Pinpoint the cell where the given text exists, returning its [X, Y] midpoint coordinate. 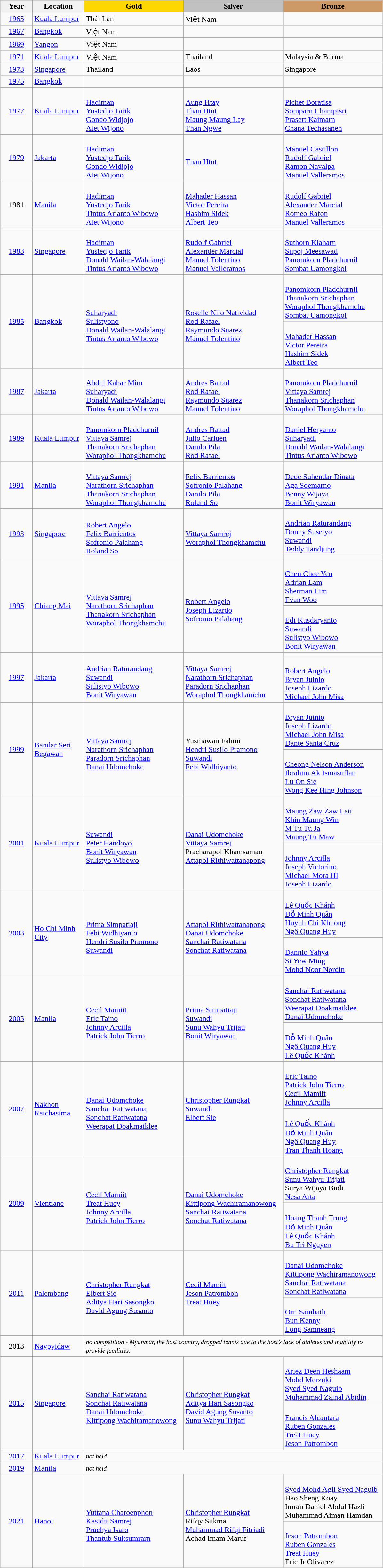
Suthorn Klaharn Supoj Meesawad Panomkorn Pladchurnil Sombat Uamongkol [333, 251]
Lê Quốc Khánh Đỗ Minh Quân Ngô Quang Huy Tran Thanh Hoang [333, 1132]
Silver [234, 6]
Roselle Nilo Natividad Rod Rafael Raymundo Suarez Manuel Tolentino [234, 321]
1971 [17, 57]
1965 [17, 19]
Andrian Raturandang Donny Susetyo Suwandi Teddy Tandjung [333, 532]
Pichet Boratisa Somparn Champisri Prasert Kaimarn Chana Techasanen [333, 111]
Prima Simpatiaji Febi Widhiyanto Hendri Susilo Pramono Suwandi [134, 933]
Bronze [333, 6]
2017 [17, 1456]
1967 [17, 31]
Ho Chi Minh City [58, 933]
Panomkorn Pladchurnil Thanakorn Srichaphan Woraphol Thongkhamchu Sombat Uamongkol [333, 298]
2015 [17, 1403]
Robert Angelo Joseph Lizardo Sofronio Palahang [234, 606]
Gold [134, 6]
Suwandi Peter Handoyo Bonit Wiryawan Sulistyo Wibowo [134, 843]
1999 [17, 749]
Daniel Heryanto Suharyadi Donald Wailan-Walalangi Tintus Arianto Wibowo [333, 438]
Attapol Rithiwattanapong Danai Udomchoke Sanchai Ratiwatana Sonchat Ratiwatana [234, 933]
Naypyidaw [58, 1346]
Hadiman Yustedjo Tarik Tintus Arianto Wibowo Atet Wijono [134, 204]
Yusmawan Fahmi Hendri Susilo Pramono Suwandi Febi Widhiyanto [234, 749]
Rudolf Gabriel Alexander Marcial Manuel Tolentino Manuel Valleramos [234, 251]
1991 [17, 485]
Sanchai Ratiwatana Sonchat Ratiwatana Weerapat Doakmaiklee Danai Udomchoke [333, 999]
1983 [17, 251]
2005 [17, 1018]
1993 [17, 534]
Hadiman Yustedjo Tarik Donald Wailan-Walalangi Tintus Arianto Wibowo [134, 251]
2009 [17, 1204]
Cecil Mamiit Jeson Patrombon Treat Huey [234, 1293]
Bryan Juinio Joseph Lizardo Michael John Misa Dante Santa Cruz [333, 726]
Robert Angelo Felix Barrientos Sofronio Palahang Roland So [134, 534]
Chiang Mai [58, 606]
no competition - Myanmar, the host country, dropped tennis due to the host’s lack of athletes and inability to provide facilities. [234, 1346]
1989 [17, 438]
Abdul Kahar Mim Suharyadi Donald Wailan-Walalangi Tintus Arianto Wibowo [134, 392]
Laos [234, 69]
1981 [17, 204]
Francis Alcantara Ruben Gonzales Treat Huey Jeson Patrombon [333, 1426]
Palembang [58, 1293]
Hoang Thanh Trung Đỗ Minh Quân Lê Quốc Khánh Bu Tri Nguyen [333, 1227]
Christopher RungkatRifqy SukmaMuhammad Rifqi Fitriadi Achad Imam Maruf [234, 1521]
Ariez Deen Heshaam Mohd Merzuki Syed Syed Naguib Muhammad Zainal Abidin [333, 1380]
Malaysia & Burma [333, 57]
Rudolf Gabriel Alexander Marcial Romeo Rafon Manuel Valleramos [333, 204]
1973 [17, 69]
Andrian Raturandang Suwandi Sulistyo Wibowo Bonit Wiryawan [134, 678]
Syed Mohd Agil Syed NaguibHao Sheng KoayImran Daniel Abdul HazliMuhammad Aiman Hamdan [333, 1498]
2019 [17, 1468]
Danai Udomchoke Vittaya Samrej Pracharapol Khamsaman Attapol Rithiwattanapong [234, 843]
1995 [17, 606]
Cheong Nelson Anderson Ibrahim Ak Ismasuflan Lu On Sie Wong Kee Hing Johnson [333, 773]
Thái Lan [134, 19]
2001 [17, 843]
Lê Quốc Khánh Đỗ Minh Quân Huynh Chi Khuong Ngô Quang Huy [333, 913]
Chen Chee Yen Adrian Lam Sherman Lim Evan Woo [333, 582]
Cecil Mamiit Eric Taino Johnny Arcilla Patrick John Tierro [134, 1018]
Andres Battad Rod Rafael Raymundo Suarez Manuel Tolentino [234, 392]
Johnny Arcilla Joseph Victorino Michael Mora III Joseph Lizardo [333, 866]
1985 [17, 321]
Than Htut [234, 158]
Cecil Mamiit Treat Huey Johnny Arcilla Patrick John Tierro [134, 1204]
2011 [17, 1293]
Robert Angelo Bryan Juinio Joseph Lizardo Michael John Misa [333, 679]
1975 [17, 81]
Manuel Castillon Rudolf Gabriel Ramon Navalpa Manuel Valleramos [333, 158]
1979 [17, 158]
Edi Kusdaryanto Suwandi Sulistyo Wibowo Bonit Wiryawan [333, 629]
Suharyadi Sulistyono Donald Wailan-Walalangi Tintus Arianto Wibowo [134, 321]
Hanoi [58, 1521]
Bandar Seri Begawan [58, 749]
1977 [17, 111]
1969 [17, 44]
Christopher Rungkat Elbert Sie Aditya Hari Sasongko David Agung Susanto [134, 1293]
Vientiane [58, 1204]
Vittaya Samrej Woraphol Thongkhamchu [234, 534]
Vittaya Samrej Narathorn Srichaphan Paradorn Srichaphan Woraphol Thongkhamchu [234, 678]
2003 [17, 933]
Orn Sambath Bun Kenny Long Samneang [333, 1316]
2007 [17, 1109]
Eric Taino Patrick John Tierro Cecil Mamiit Johnny Arcilla [333, 1085]
Jeson PatrombonRuben GonzalesTreat HueyEric Jr Olivarez [333, 1544]
Andres Battad Julio Carluen Danilo Pila Rod Rafael [234, 438]
Christopher Rungkat Sunu Wahyu Trijati Surya Wijaya Budi Nesa Arta [333, 1180]
2013 [17, 1346]
1997 [17, 678]
Prima Simpatiaji Suwandi Sunu Wahyu Trijati Bonit Wiryawan [234, 1018]
1987 [17, 392]
Yuttana CharoenphonKasidit SamrejPruchya IsaroThantub Suksumrarn [134, 1521]
Dede Suhendar Dinata Aga Soemarno Benny Wijaya Bonit Wiryawan [333, 485]
Christopher Rungkat Aditya Hari Sasongko David Agung Susanto Sunu Wahyu Trijati [234, 1403]
Location [58, 6]
Nakhon Ratchasima [58, 1109]
Maung Zaw Zaw Latt Khin Maung Win M Tu Tu Ja Maung Tu Maw [333, 820]
Sanchai Ratiwatana Sonchat Ratiwatana Danai Udomchoke Kittipong Wachiramanowong [134, 1403]
Year [17, 6]
Vittaya Samrej Narathorn Srichaphan Paradorn Srichaphan Danai Udomchoke [134, 749]
Aung Htay Than Htut Maung Maung Lay Than Ngwe [234, 111]
2021 [17, 1521]
Christopher Rungkat Suwandi Elbert Sie [234, 1109]
Danai Udomchoke Sanchai Ratiwatana Sonchat Ratiwatana Weerapat Doakmaiklee [134, 1109]
Yangon [58, 44]
Felix Barrientos Sofronio Palahang Danilo Pila Roland So [234, 485]
Dannio Yahya Si Yew Ming Mohd Noor Nordin [333, 956]
Đỗ Minh QuânNgô Quang Huy Lê Quốc Khánh [333, 1042]
